Locate the cell with the specified text and output its (x, y) center coordinate. 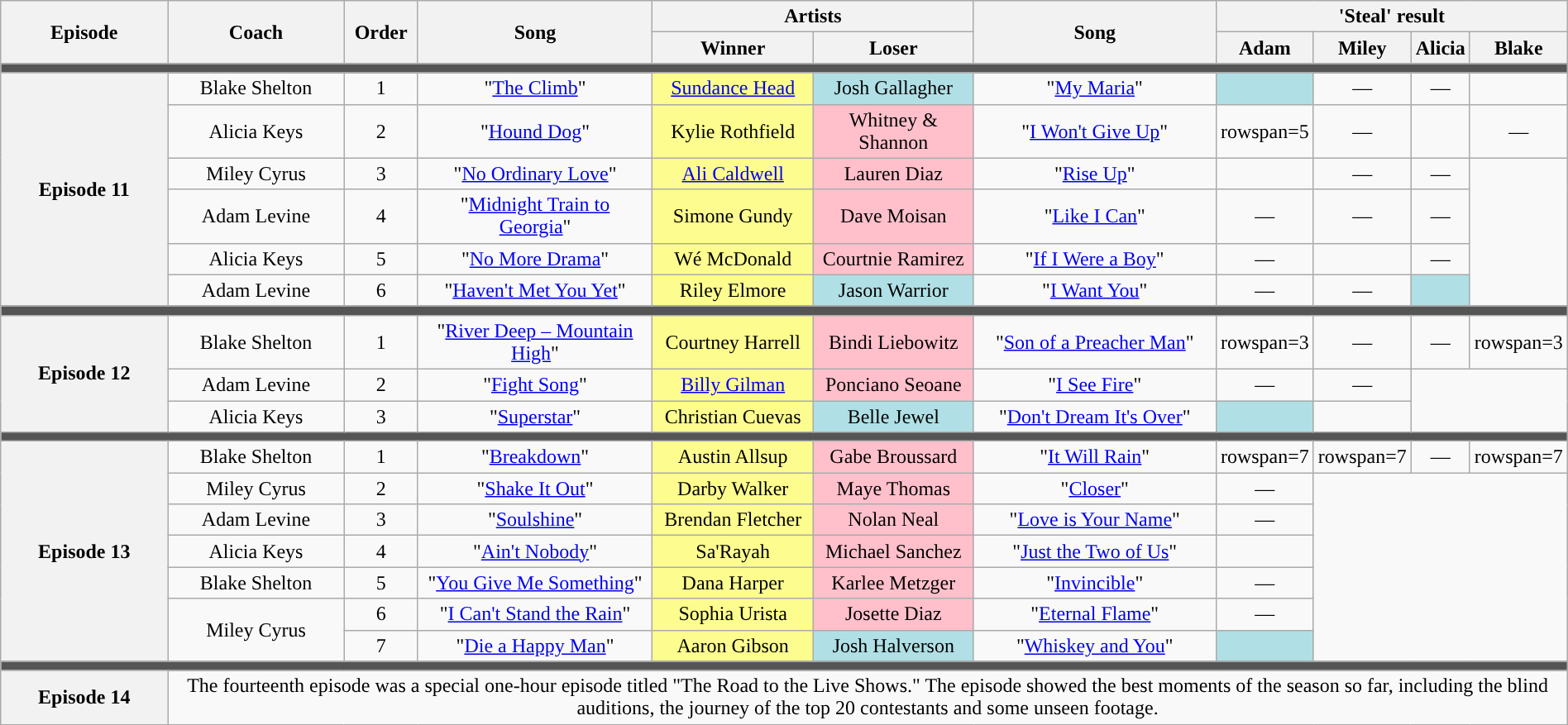
Episode 11 (84, 189)
"Just the Two of Us" (1095, 551)
Ali Caldwell (733, 174)
Winner (733, 48)
"Midnight Train to Georgia" (535, 217)
Alicia (1441, 48)
Josh Halverson (894, 646)
Loser (894, 48)
Josh Gallagher (894, 88)
Sophia Urista (733, 614)
"Fight Song" (535, 384)
Sa'Rayah (733, 551)
Nolan Neal (894, 520)
"Invincible" (1095, 583)
Lauren Diaz (894, 174)
Sundance Head (733, 88)
Karlee Metzger (894, 583)
Riley Elmore (733, 290)
"Die a Happy Man" (535, 646)
"Hound Dog" (535, 131)
Whitney & Shannon (894, 131)
"Love is Your Name" (1095, 520)
"Breakdown" (535, 457)
Austin Allsup (733, 457)
"I Want You" (1095, 290)
"It Will Rain" (1095, 457)
Episode 12 (84, 374)
"Don't Dream It's Over" (1095, 416)
"Whiskey and You" (1095, 646)
Ponciano Seoane (894, 384)
"Rise Up" (1095, 174)
Michael Sanchez (894, 551)
"Haven't Met You Yet" (535, 290)
"No More Drama" (535, 259)
"My Maria" (1095, 88)
Artists (813, 17)
rowspan=5 (1264, 131)
Miley (1362, 48)
"Eternal Flame" (1095, 614)
"You Give Me Something" (535, 583)
7 (380, 646)
Episode 13 (84, 551)
"The Climb" (535, 88)
Josette Diaz (894, 614)
Aaron Gibson (733, 646)
"River Deep – Mountain High" (535, 342)
Kylie Rothfield (733, 131)
"I Can't Stand the Rain" (535, 614)
Dave Moisan (894, 217)
'Steal' result (1391, 17)
Billy Gilman (733, 384)
"Like I Can" (1095, 217)
Simone Gundy (733, 217)
Order (380, 32)
"Superstar" (535, 416)
"I Won't Give Up" (1095, 131)
"If I Were a Boy" (1095, 259)
Gabe Broussard (894, 457)
Maye Thomas (894, 489)
Adam (1264, 48)
Darby Walker (733, 489)
"Son of a Preacher Man" (1095, 342)
Jason Warrior (894, 290)
Episode 14 (84, 698)
Wé McDonald (733, 259)
Dana Harper (733, 583)
Blake (1518, 48)
Episode (84, 32)
"Ain't Nobody" (535, 551)
"Shake It Out" (535, 489)
"No Ordinary Love" (535, 174)
Courtney Harrell (733, 342)
Coach (256, 32)
Christian Cuevas (733, 416)
"I See Fire" (1095, 384)
Brendan Fletcher (733, 520)
"Soulshine" (535, 520)
"Closer" (1095, 489)
Belle Jewel (894, 416)
Bindi Liebowitz (894, 342)
Courtnie Ramirez (894, 259)
